Search for the cell housing the specified text and yield its [X, Y] center coordinate. 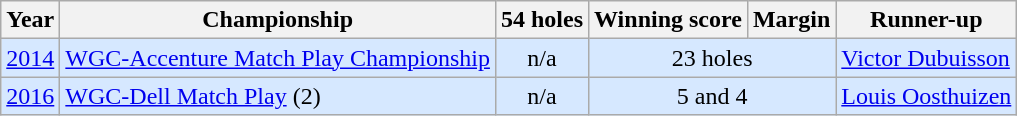
5 and 4 [712, 96]
Year [30, 20]
WGC-Dell Match Play (2) [278, 96]
Louis Oosthuizen [926, 96]
Runner-up [926, 20]
23 holes [712, 58]
Margin [791, 20]
WGC-Accenture Match Play Championship [278, 58]
2016 [30, 96]
Championship [278, 20]
Victor Dubuisson [926, 58]
2014 [30, 58]
Winning score [668, 20]
54 holes [542, 20]
